For the text-containing cell, return its midpoint in (X, Y) coordinate format. 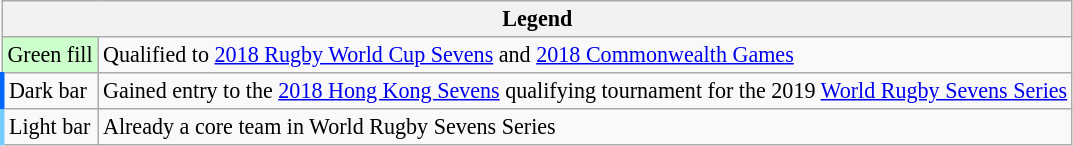
Already a core team in World Rugby Sevens Series (586, 126)
Light bar (50, 126)
Legend (537, 18)
Dark bar (50, 90)
Qualified to 2018 Rugby World Cup Sevens and 2018 Commonwealth Games (586, 54)
Gained entry to the 2018 Hong Kong Sevens qualifying tournament for the 2019 World Rugby Sevens Series (586, 90)
Green fill (50, 54)
